Extract the (X, Y) coordinate from the center of the cell holding the provided text.  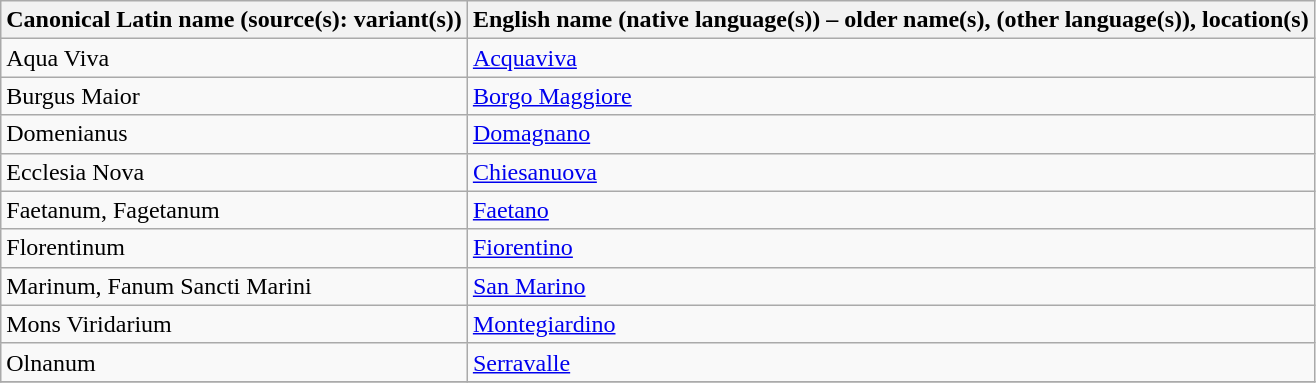
Domenianus (234, 134)
Chiesanuova (890, 172)
English name (native language(s)) – older name(s), (other language(s)), location(s) (890, 20)
Domagnano (890, 134)
Faetanum, Fagetanum (234, 210)
Florentinum (234, 248)
Fiorentino (890, 248)
Acquaviva (890, 58)
San Marino (890, 286)
Burgus Maior (234, 96)
Marinum, Fanum Sancti Marini (234, 286)
Aqua Viva (234, 58)
Serravalle (890, 362)
Canonical Latin name (source(s): variant(s)) (234, 20)
Faetano (890, 210)
Olnanum (234, 362)
Ecclesia Nova (234, 172)
Borgo Maggiore (890, 96)
Montegiardino (890, 324)
Mons Viridarium (234, 324)
